Return the (X, Y) coordinate for the center point of the cell that contains the specified text.  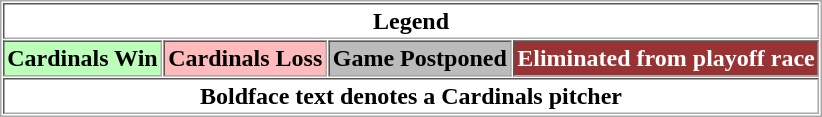
Legend (412, 21)
Cardinals Win (83, 58)
Cardinals Loss (246, 58)
Boldface text denotes a Cardinals pitcher (412, 96)
Eliminated from playoff race (666, 58)
Game Postponed (420, 58)
